Find where the given text appears and provide that cell's center as [x, y] coordinate. 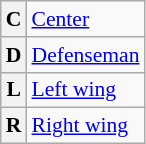
Center [85, 19]
L [14, 90]
C [14, 19]
Defenseman [85, 55]
Left wing [85, 90]
D [14, 55]
Right wing [85, 126]
R [14, 126]
